Determine the [x, y] coordinate at the center of the cell enclosing the given text.  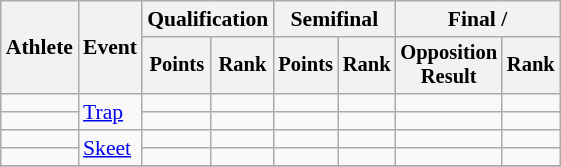
Skeet [110, 148]
Trap [110, 112]
Semifinal [334, 19]
Athlete [40, 48]
OppositionResult [448, 66]
Event [110, 48]
Final / [477, 19]
Qualification [208, 19]
